Return (x, y) of the center of cell containing provided text 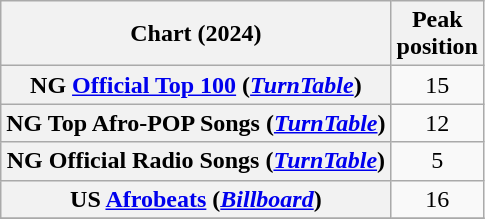
Peakposition (437, 34)
12 (437, 123)
15 (437, 85)
NG Official Top 100 (TurnTable) (196, 85)
5 (437, 161)
16 (437, 199)
Chart (2024) (196, 34)
NG Top Afro-POP Songs (TurnTable) (196, 123)
US Afrobeats (Billboard) (196, 199)
NG Official Radio Songs (TurnTable) (196, 161)
